Locate the cell with the specified text and output its [x, y] center coordinate. 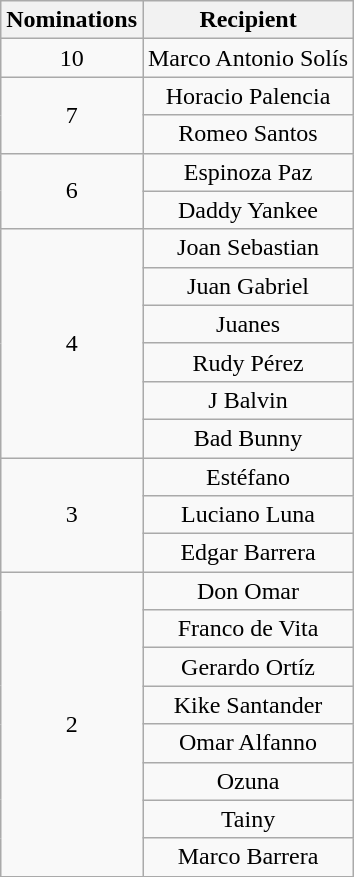
Luciano Luna [248, 515]
J Balvin [248, 400]
Gerardo Ortíz [248, 667]
Romeo Santos [248, 134]
Estéfano [248, 477]
7 [72, 115]
Juan Gabriel [248, 286]
Nominations [72, 20]
Espinoza Paz [248, 172]
3 [72, 515]
2 [72, 724]
Rudy Pérez [248, 362]
Marco Antonio Solís [248, 58]
4 [72, 343]
Kike Santander [248, 705]
Horacio Palencia [248, 96]
6 [72, 191]
Marco Barrera [248, 857]
Franco de Vita [248, 629]
Recipient [248, 20]
Joan Sebastian [248, 248]
Omar Alfanno [248, 743]
Daddy Yankee [248, 210]
Bad Bunny [248, 438]
Juanes [248, 324]
Edgar Barrera [248, 553]
Ozuna [248, 781]
Tainy [248, 819]
Don Omar [248, 591]
10 [72, 58]
